Extract the [x, y] coordinate from the center of the cell holding the provided text.  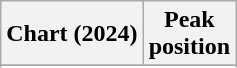
Peakposition [189, 34]
Chart (2024) [72, 34]
